Pinpoint the cell where the given text exists, returning its [X, Y] midpoint coordinate. 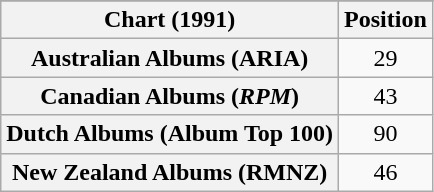
Chart (1991) [170, 20]
Dutch Albums (Album Top 100) [170, 134]
90 [386, 134]
46 [386, 172]
Australian Albums (ARIA) [170, 58]
Position [386, 20]
New Zealand Albums (RMNZ) [170, 172]
Canadian Albums (RPM) [170, 96]
29 [386, 58]
43 [386, 96]
